Locate the cell with the specified text and output its [X, Y] center coordinate. 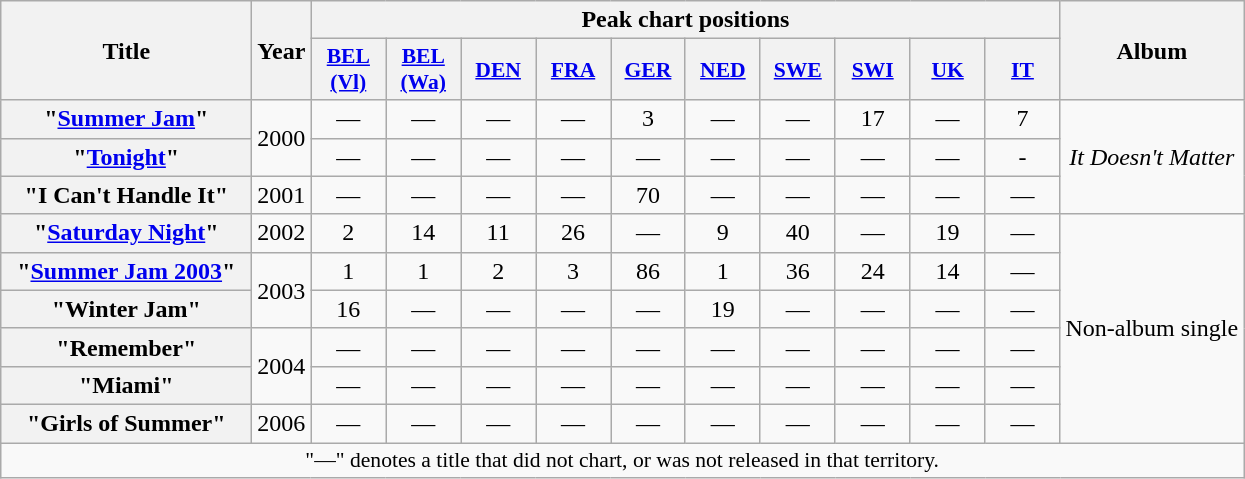
26 [574, 233]
2001 [282, 195]
2006 [282, 423]
UK [948, 70]
Peak chart positions [686, 20]
2004 [282, 366]
"Saturday Night" [126, 233]
SWE [798, 70]
2002 [282, 233]
9 [722, 233]
"Summer Jam 2003" [126, 271]
"Girls of Summer" [126, 423]
Non-album single [1152, 328]
40 [798, 233]
DEN [498, 70]
11 [498, 233]
"Remember" [126, 347]
Title [126, 50]
IT [1022, 70]
70 [648, 195]
16 [348, 309]
BEL(Vl) [348, 70]
2003 [282, 290]
Year [282, 50]
24 [872, 271]
- [1022, 157]
SWI [872, 70]
"Winter Jam" [126, 309]
2000 [282, 138]
GER [648, 70]
17 [872, 119]
"—" denotes a title that did not chart, or was not released in that territory. [622, 460]
"Summer Jam" [126, 119]
"Tonight" [126, 157]
Album [1152, 50]
86 [648, 271]
NED [722, 70]
"Miami" [126, 385]
"I Can't Handle It" [126, 195]
BEL(Wa) [424, 70]
7 [1022, 119]
It Doesn't Matter [1152, 157]
36 [798, 271]
FRA [574, 70]
